Determine the [x, y] coordinate at the center of the cell enclosing the given text.  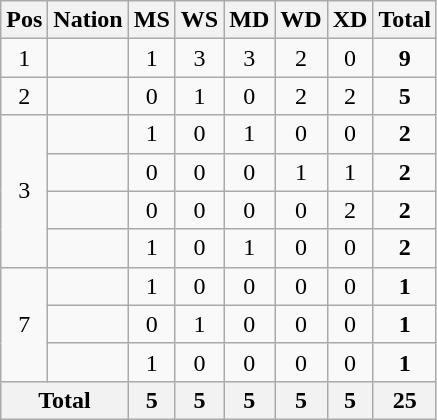
XD [350, 20]
9 [405, 58]
Pos [24, 20]
7 [24, 324]
MD [250, 20]
Nation [88, 20]
MS [152, 20]
WD [301, 20]
25 [405, 400]
WS [199, 20]
